From the cell containing the given text, extract its center point as [X, Y] coordinate. 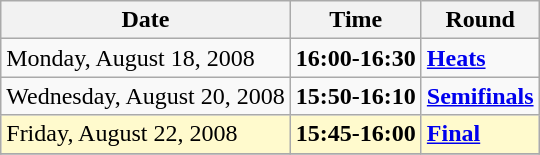
Time [356, 20]
Round [480, 20]
Final [480, 134]
16:00-16:30 [356, 58]
Wednesday, August 20, 2008 [146, 96]
15:45-16:00 [356, 134]
Semifinals [480, 96]
Friday, August 22, 2008 [146, 134]
Heats [480, 58]
Date [146, 20]
Monday, August 18, 2008 [146, 58]
15:50-16:10 [356, 96]
